Identify which cell holds the provided text, then report its [x, y] central coordinate. 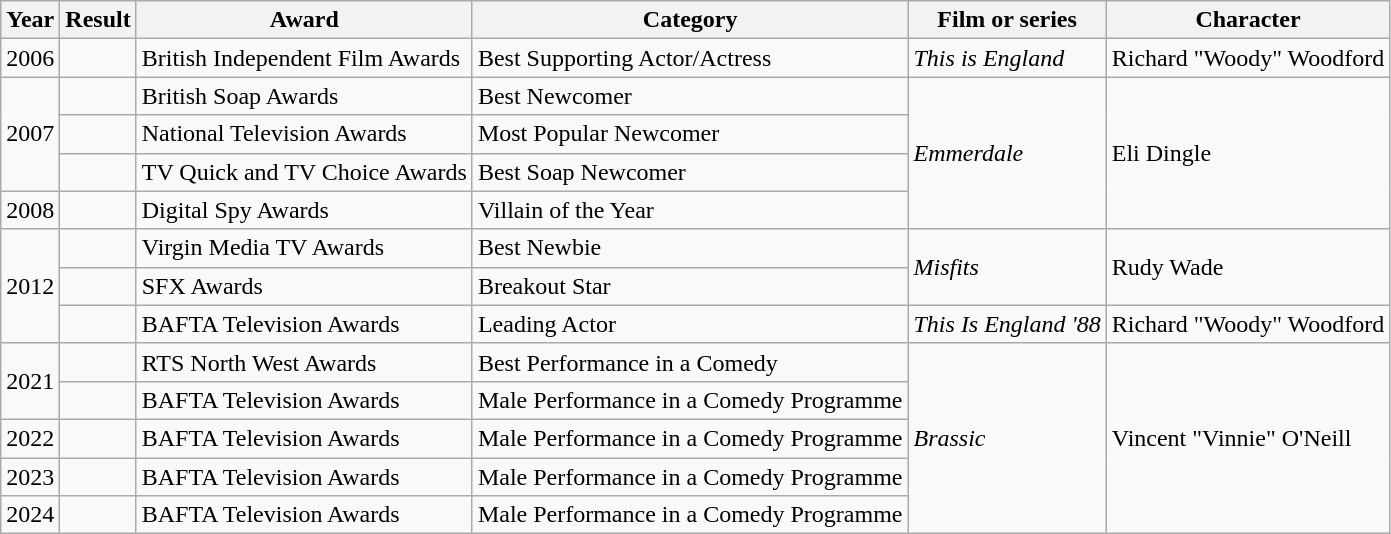
Eli Dingle [1248, 153]
Year [30, 20]
2021 [30, 381]
SFX Awards [304, 286]
British Soap Awards [304, 96]
2024 [30, 515]
Character [1248, 20]
This Is England '88 [1007, 324]
Category [690, 20]
Breakout Star [690, 286]
Best Newcomer [690, 96]
Result [98, 20]
2007 [30, 134]
2006 [30, 58]
Brassic [1007, 438]
Leading Actor [690, 324]
Villain of the Year [690, 210]
2023 [30, 477]
Most Popular Newcomer [690, 134]
Virgin Media TV Awards [304, 248]
British Independent Film Awards [304, 58]
Best Performance in a Comedy [690, 362]
TV Quick and TV Choice Awards [304, 172]
National Television Awards [304, 134]
2022 [30, 438]
Award [304, 20]
Vincent "Vinnie" O'Neill [1248, 438]
Emmerdale [1007, 153]
Rudy Wade [1248, 267]
RTS North West Awards [304, 362]
Best Supporting Actor/Actress [690, 58]
Misfits [1007, 267]
This is England [1007, 58]
Best Soap Newcomer [690, 172]
2008 [30, 210]
Film or series [1007, 20]
2012 [30, 286]
Digital Spy Awards [304, 210]
Best Newbie [690, 248]
